Pinpoint the cell where the given text exists, returning its (X, Y) midpoint coordinate. 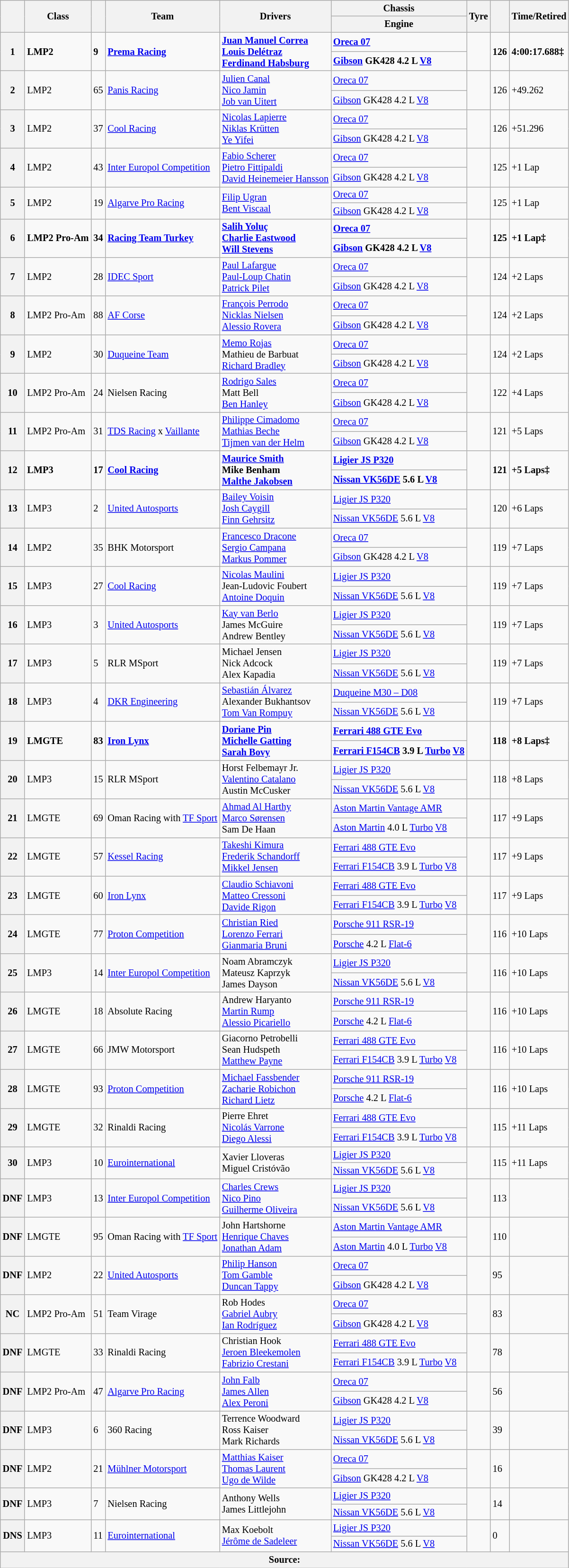
Fabio Scherer Pietro Fittipaldi David Heinemeier Hansson (276, 168)
Mühlner Motorsport (162, 1469)
Christian Hook Jeroen Bleekemolen Fabrizio Crestani (276, 1353)
4:00:17.688‡ (539, 52)
IDEC Sport (162, 277)
Kay van Berlo James McGuire Andrew Bentley (276, 625)
Rob Hodes Gabriel Aubry Ian Rodríguez (276, 1314)
29 (13, 1128)
Sebastián Álvarez Alexander Bukhantsov Tom Van Rompuy (276, 702)
57 (98, 857)
Duqueine M30 – D08 (399, 692)
122 (500, 393)
Horst Felbemayr Jr. Valentino Catalano Austin McCusker (276, 780)
Xavier Lloveras Miguel Cristóvão (276, 1162)
Time/Retired (539, 16)
TDS Racing x Vaillante (162, 431)
+1 Lap‡ (539, 238)
23 (13, 896)
39 (500, 1430)
+8 Laps (539, 780)
Ahmad Al Harthy Marco Sørensen Sam De Haan (276, 818)
Nicolas Maulini Jean-Ludovic Foubert Antoine Doquin (276, 586)
Philip Hanson Tom Gamble Duncan Tappy (276, 1275)
DNS (13, 1535)
Memo Rojas Mathieu de Barbuat Richard Bradley (276, 354)
Panis Racing (162, 90)
51 (98, 1314)
Michael Jensen Nick Adcock Alex Kapadia (276, 663)
31 (98, 431)
34 (98, 238)
Kessel Racing (162, 857)
Michael Fassbender Zacharie Robichon Richard Lietz (276, 1089)
Paul Lafargue Paul-Loup Chatin Patrick Pilet (276, 277)
+49.262 (539, 90)
Rodrigo Sales Matt Bell Ben Hanley (276, 393)
Terrence Woodward Ross Kaiser Mark Richards (276, 1430)
Giacorno Petrobelli Sean Hudspeth Matthew Payne (276, 1050)
BHK Motorsport (162, 547)
DKR Engineering (162, 702)
+4 Laps (539, 393)
0 (500, 1535)
John Hartshorne Henrique Chaves Jonathan Adam (276, 1236)
Tyre (479, 16)
Francesco Dracone Sergio Campana Markus Pommer (276, 547)
56 (500, 1391)
NC (13, 1314)
47 (98, 1391)
Team Virage (162, 1314)
Salih Yoluç Charlie Eastwood Will Stevens (276, 238)
Christian Ried Lorenzo Ferrari Gianmaria Bruni (276, 934)
JMW Motorsport (162, 1050)
Duqueine Team (162, 354)
Source: (285, 1560)
Chassis (399, 8)
35 (98, 547)
Drivers (276, 16)
110 (500, 1236)
60 (98, 896)
Class (58, 16)
26 (13, 1012)
+6 Laps (539, 509)
32 (98, 1128)
69 (98, 818)
François Perrodo Nicklas Nielsen Alessio Rovera (276, 315)
20 (13, 780)
AF Corse (162, 315)
Matthias Kaiser Thomas Laurent Ugo de Wilde (276, 1469)
John Falb James Allen Alex Peroni (276, 1391)
120 (500, 509)
Claudio Schiavoni Matteo Cressoni Davide Rigon (276, 896)
78 (500, 1353)
Absolute Racing (162, 1012)
77 (98, 934)
Julien Canal Nico Jamin Job van Uitert (276, 90)
Engine (399, 24)
65 (98, 90)
113 (500, 1198)
360 Racing (162, 1430)
Doriane Pin Michelle Gatting Sarah Bovy (276, 741)
Philippe Cimadomo Mathias Beche Tijmen van der Helm (276, 431)
Team (162, 16)
8 (13, 315)
93 (98, 1089)
+5 Laps (539, 431)
Max Koebolt Jérôme de Sadeleer (276, 1535)
Pierre Ehret Nicolás Varrone Diego Alessi (276, 1128)
Charles Crews Nico Pino Guilherme Oliveira (276, 1198)
Andrew Haryanto Martin Rump Alessio Picariello (276, 1012)
Nicolas Lapierre Niklas Krütten Ye Yifei (276, 129)
43 (98, 168)
88 (98, 315)
12 (13, 470)
Filip Ugran Bent Viscaal (276, 203)
Juan Manuel Correa Louis Delétraz Ferdinand Habsburg (276, 52)
Takeshi Kimura Frederik Schandorff Mikkel Jensen (276, 857)
Noam Abramczyk Mateusz Kaprzyk James Dayson (276, 973)
Prema Racing (162, 52)
Racing Team Turkey (162, 238)
+51.296 (539, 129)
+5 Laps‡ (539, 470)
Anthony Wells James Littlejohn (276, 1504)
+8 Laps‡ (539, 741)
33 (98, 1353)
66 (98, 1050)
37 (98, 129)
25 (13, 973)
Bailey Voisin Josh Caygill Finn Gehrsitz (276, 509)
Maurice Smith Mike Benham Malthe Jakobsen (276, 470)
1 (13, 52)
